Pinpoint the cell where the given text exists, returning its [X, Y] midpoint coordinate. 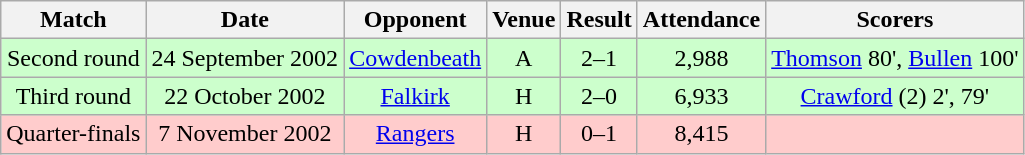
Quarter-finals [74, 134]
Cowdenbeath [416, 58]
24 September 2002 [245, 58]
Rangers [416, 134]
Falkirk [416, 96]
6,933 [701, 96]
A [524, 58]
Opponent [416, 20]
Crawford (2) 2', 79' [895, 96]
Thomson 80', Bullen 100' [895, 58]
Venue [524, 20]
Third round [74, 96]
Date [245, 20]
0–1 [599, 134]
Second round [74, 58]
Attendance [701, 20]
2,988 [701, 58]
2–0 [599, 96]
Match [74, 20]
2–1 [599, 58]
Scorers [895, 20]
8,415 [701, 134]
22 October 2002 [245, 96]
7 November 2002 [245, 134]
Result [599, 20]
